Capture the cell that displays the provided text and extract its (X, Y) central coordinate. 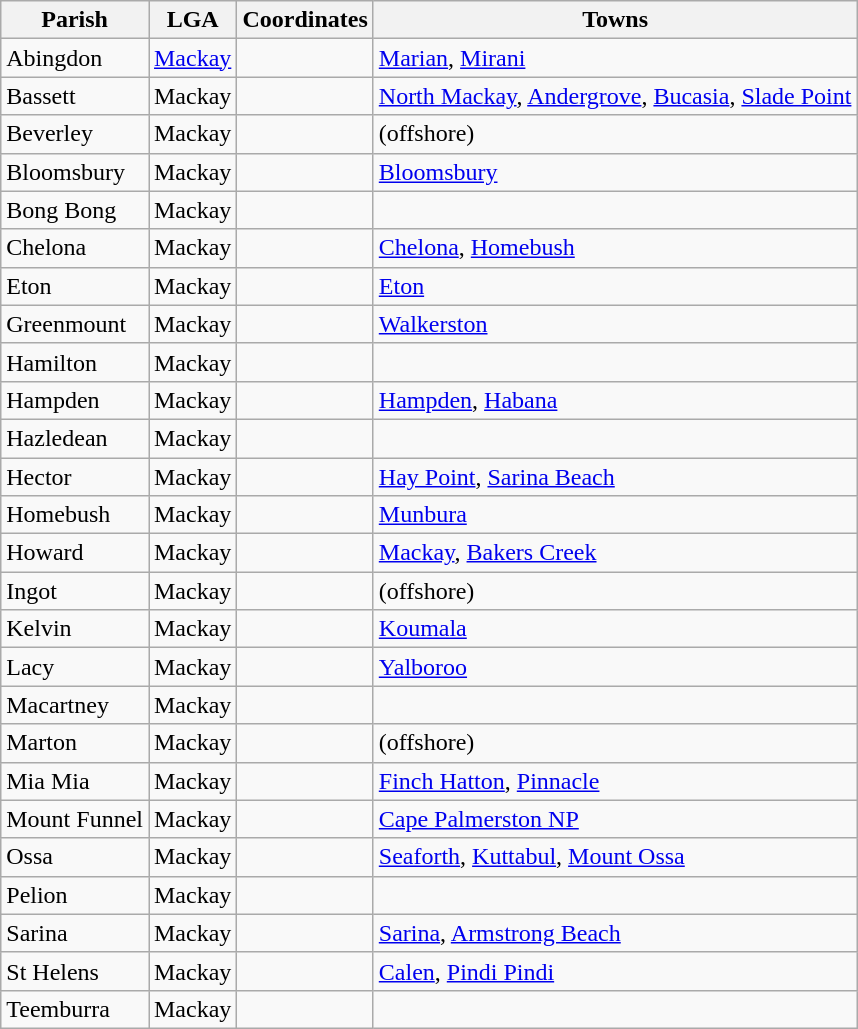
Hamilton (75, 362)
Homebush (75, 515)
Mount Funnel (75, 819)
St Helens (75, 971)
Coordinates (305, 20)
Finch Hatton, Pinnacle (615, 781)
Lacy (75, 667)
LGA (192, 20)
Koumala (615, 629)
Seaforth, Kuttabul, Mount Ossa (615, 857)
North Mackay, Andergrove, Bucasia, Slade Point (615, 96)
Walkerston (615, 324)
Hazledean (75, 438)
Kelvin (75, 629)
Greenmount (75, 324)
Pelion (75, 895)
Cape Palmerston NP (615, 819)
Howard (75, 553)
Hampden, Habana (615, 400)
Chelona, Homebush (615, 248)
Mia Mia (75, 781)
Hector (75, 477)
Ossa (75, 857)
Hampden (75, 400)
Macartney (75, 705)
Marian, Mirani (615, 58)
Bassett (75, 96)
Abingdon (75, 58)
Parish (75, 20)
Marton (75, 743)
Ingot (75, 591)
Mackay, Bakers Creek (615, 553)
Beverley (75, 134)
Bong Bong (75, 210)
Sarina, Armstrong Beach (615, 933)
Munbura (615, 515)
Yalboroo (615, 667)
Hay Point, Sarina Beach (615, 477)
Sarina (75, 933)
Chelona (75, 248)
Towns (615, 20)
Teemburra (75, 1009)
Calen, Pindi Pindi (615, 971)
